Pinpoint the cell where the given text exists, returning its [x, y] midpoint coordinate. 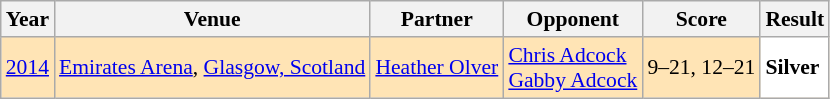
Result [794, 19]
2014 [28, 68]
Score [701, 19]
Silver [794, 68]
Partner [436, 19]
Opponent [572, 19]
Heather Olver [436, 68]
Venue [212, 19]
Year [28, 19]
9–21, 12–21 [701, 68]
Emirates Arena, Glasgow, Scotland [212, 68]
Chris Adcock Gabby Adcock [572, 68]
